Capture the cell that displays the provided text and extract its [X, Y] central coordinate. 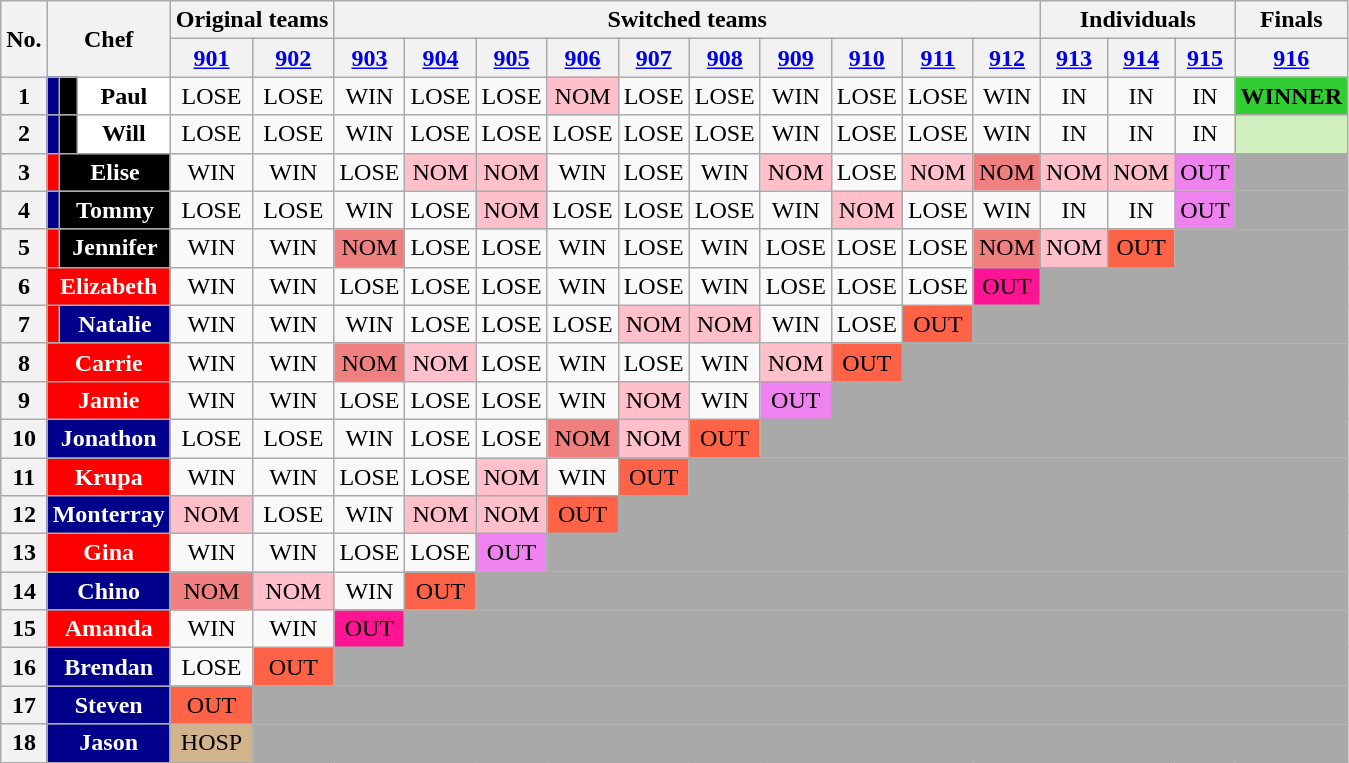
902 [294, 58]
908 [724, 58]
914 [1142, 58]
Brendan [108, 667]
909 [796, 58]
Individuals [1138, 20]
901 [212, 58]
Jonathon [108, 438]
916 [1291, 58]
Jamie [108, 400]
HOSP [212, 743]
16 [24, 667]
Elizabeth [108, 286]
Will [124, 134]
Switched teams [688, 20]
10 [24, 438]
Chino [108, 591]
8 [24, 362]
910 [866, 58]
18 [24, 743]
2 [24, 134]
904 [440, 58]
Natalie [115, 324]
5 [24, 248]
Jennifer [115, 248]
Finals [1291, 20]
Elise [115, 172]
Monterray [108, 515]
14 [24, 591]
907 [654, 58]
Original teams [252, 20]
905 [512, 58]
Carrie [108, 362]
Paul [124, 96]
WINNER [1291, 96]
6 [24, 286]
Tommy [115, 210]
11 [24, 477]
15 [24, 629]
906 [582, 58]
17 [24, 705]
911 [938, 58]
912 [1006, 58]
915 [1205, 58]
Krupa [108, 477]
903 [370, 58]
4 [24, 210]
913 [1074, 58]
7 [24, 324]
Amanda [108, 629]
Chef [108, 39]
9 [24, 400]
Gina [108, 553]
12 [24, 515]
13 [24, 553]
3 [24, 172]
1 [24, 96]
Jason [108, 743]
Steven [108, 705]
No. [24, 39]
